Find where the given text appears and provide that cell's center as [X, Y] coordinate. 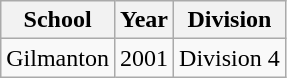
Division 4 [230, 58]
School [58, 20]
Gilmanton [58, 58]
Division [230, 20]
Year [144, 20]
2001 [144, 58]
